Detect which cell encompasses the target text, then output its (x, y) center coordinate. 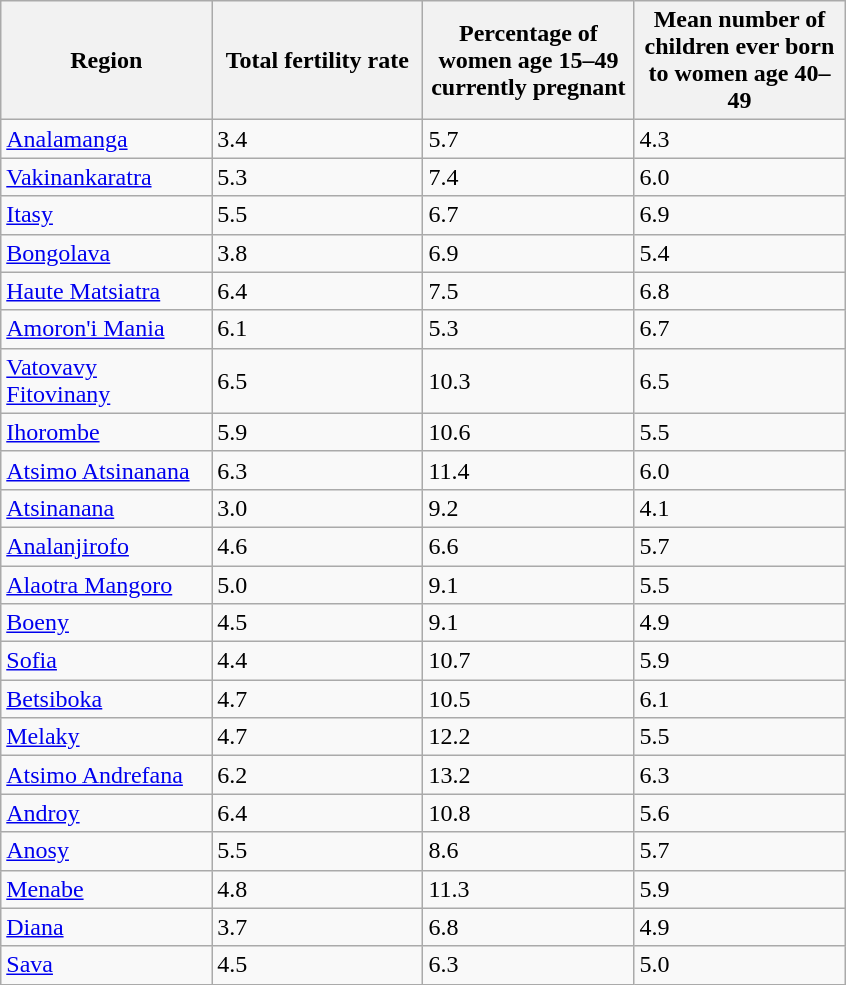
9.2 (528, 508)
4.4 (318, 661)
Sava (106, 965)
Total fertility rate (318, 60)
4.8 (318, 889)
Atsimo Andrefana (106, 775)
7.4 (528, 177)
Atsinanana (106, 508)
Bongolava (106, 253)
10.7 (528, 661)
3.4 (318, 139)
Sofia (106, 661)
13.2 (528, 775)
8.6 (528, 851)
Region (106, 60)
10.3 (528, 380)
4.3 (740, 139)
12.2 (528, 737)
10.8 (528, 813)
Atsimo Atsinanana (106, 470)
4.6 (318, 546)
5.6 (740, 813)
Amoron'i Mania (106, 329)
Alaotra Mangoro (106, 585)
6.6 (528, 546)
4.1 (740, 508)
Anosy (106, 851)
Analanjirofo (106, 546)
10.6 (528, 432)
Diana (106, 927)
Melaky (106, 737)
Itasy (106, 215)
6.2 (318, 775)
Menabe (106, 889)
3.8 (318, 253)
3.7 (318, 927)
10.5 (528, 699)
Percentage of women age 15–49 currently pregnant (528, 60)
3.0 (318, 508)
Vatovavy Fitovinany (106, 380)
7.5 (528, 291)
Boeny (106, 623)
Betsiboka (106, 699)
Vakinankaratra (106, 177)
Mean number of children ever born to women age 40–49 (740, 60)
5.4 (740, 253)
11.4 (528, 470)
11.3 (528, 889)
Haute Matsiatra (106, 291)
Analamanga (106, 139)
Androy (106, 813)
Ihorombe (106, 432)
